From the cell containing the given text, extract its center point as (X, Y) coordinate. 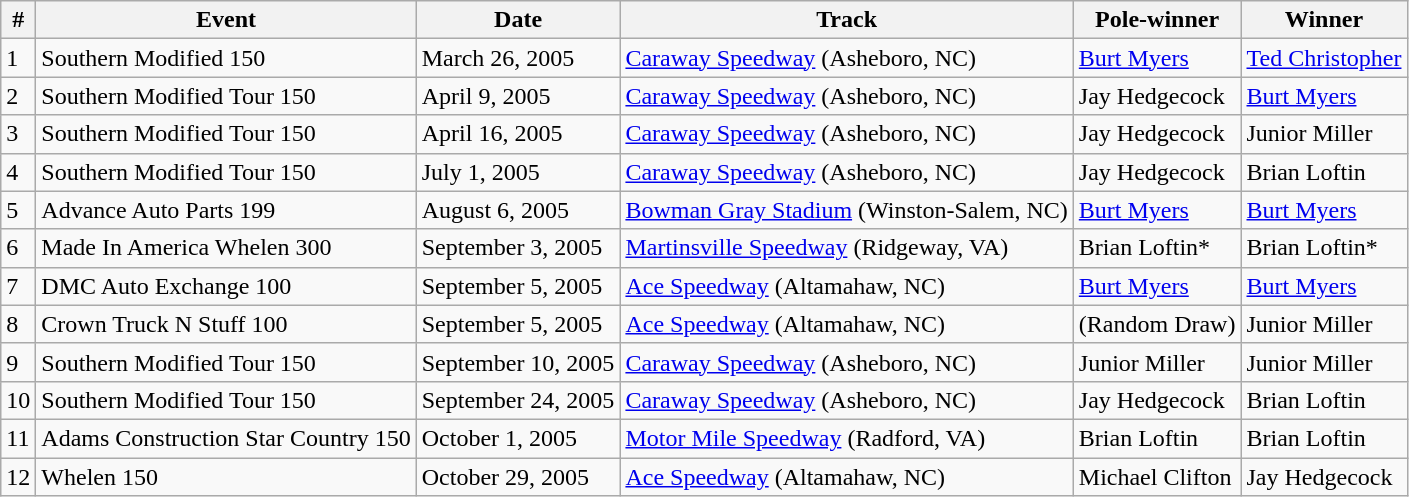
September 10, 2005 (518, 362)
Adams Construction Star Country 150 (226, 438)
August 6, 2005 (518, 210)
Ted Christopher (1324, 58)
April 9, 2005 (518, 96)
3 (18, 134)
12 (18, 477)
Event (226, 20)
Crown Truck N Stuff 100 (226, 324)
Martinsville Speedway (Ridgeway, VA) (846, 248)
4 (18, 172)
Whelen 150 (226, 477)
10 (18, 400)
March 26, 2005 (518, 58)
Motor Mile Speedway (Radford, VA) (846, 438)
Pole-winner (1157, 20)
11 (18, 438)
DMC Auto Exchange 100 (226, 286)
Advance Auto Parts 199 (226, 210)
April 16, 2005 (518, 134)
September 24, 2005 (518, 400)
2 (18, 96)
# (18, 20)
Michael Clifton (1157, 477)
September 3, 2005 (518, 248)
Made In America Whelen 300 (226, 248)
Track (846, 20)
(Random Draw) (1157, 324)
9 (18, 362)
Date (518, 20)
July 1, 2005 (518, 172)
Bowman Gray Stadium (Winston-Salem, NC) (846, 210)
October 29, 2005 (518, 477)
1 (18, 58)
Southern Modified 150 (226, 58)
7 (18, 286)
October 1, 2005 (518, 438)
6 (18, 248)
5 (18, 210)
8 (18, 324)
Winner (1324, 20)
